Identify which cell holds the provided text, then report its [X, Y] central coordinate. 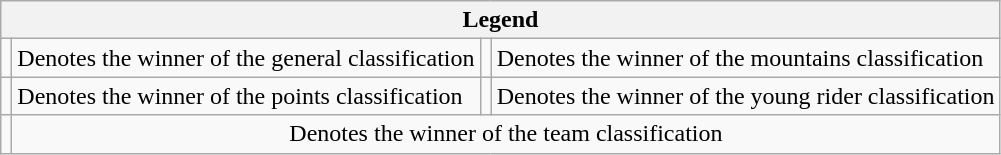
Denotes the winner of the general classification [246, 58]
Denotes the winner of the points classification [246, 96]
Denotes the winner of the young rider classification [746, 96]
Denotes the winner of the mountains classification [746, 58]
Legend [500, 20]
Denotes the winner of the team classification [506, 134]
